Extract the (X, Y) coordinate from the center of the cell holding the provided text.  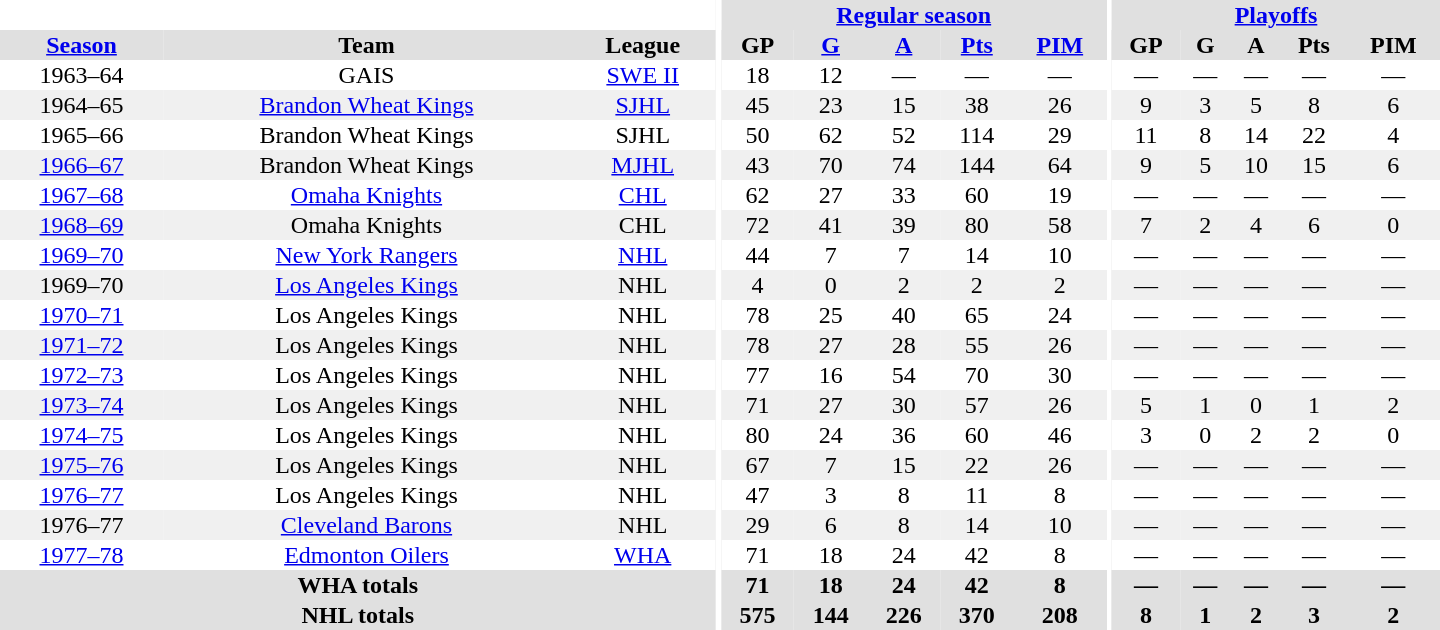
114 (976, 135)
1971–72 (82, 345)
WHA totals (358, 585)
43 (758, 165)
NHL totals (358, 615)
1967–68 (82, 195)
Team (366, 45)
WHA (643, 555)
208 (1060, 615)
1966–67 (82, 165)
Edmonton Oilers (366, 555)
54 (904, 375)
Playoffs (1276, 15)
1973–74 (82, 405)
38 (976, 105)
Cleveland Barons (366, 525)
45 (758, 105)
1975–76 (82, 465)
67 (758, 465)
36 (904, 435)
Regular season (914, 15)
72 (758, 225)
33 (904, 195)
58 (1060, 225)
19 (1060, 195)
226 (904, 615)
28 (904, 345)
370 (976, 615)
47 (758, 495)
New York Rangers (366, 255)
64 (1060, 165)
1972–73 (82, 375)
16 (830, 375)
1965–66 (82, 135)
77 (758, 375)
1963–64 (82, 75)
40 (904, 315)
1968–69 (82, 225)
44 (758, 255)
74 (904, 165)
25 (830, 315)
46 (1060, 435)
MJHL (643, 165)
65 (976, 315)
Season (82, 45)
1964–65 (82, 105)
1977–78 (82, 555)
League (643, 45)
575 (758, 615)
55 (976, 345)
23 (830, 105)
SWE II (643, 75)
39 (904, 225)
50 (758, 135)
1970–71 (82, 315)
GAIS (366, 75)
12 (830, 75)
52 (904, 135)
1974–75 (82, 435)
57 (976, 405)
41 (830, 225)
